Pinpoint the cell where the given text exists, returning its (x, y) midpoint coordinate. 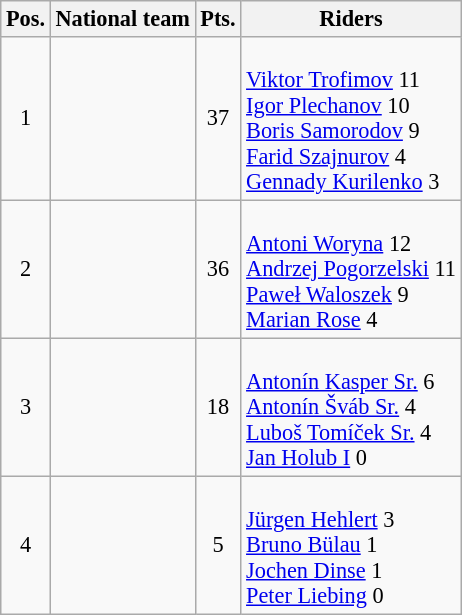
Viktor Trofimov 11 Igor Plechanov 10 Boris Samorodov 9 Farid Szajnurov 4 Gennady Kurilenko 3 (351, 118)
5 (218, 545)
37 (218, 118)
Antoni Woryna 12 Andrzej Pogorzelski 11 Paweł Waloszek 9 Marian Rose 4 (351, 269)
Riders (351, 19)
36 (218, 269)
4 (26, 545)
3 (26, 407)
2 (26, 269)
1 (26, 118)
Jürgen Hehlert 3 Bruno Bülau 1 Jochen Dinse 1 Peter Liebing 0 (351, 545)
Antonín Kasper Sr. 6 Antonín Šváb Sr. 4 Luboš Tomíček Sr. 4 Jan Holub I 0 (351, 407)
18 (218, 407)
National team (122, 19)
Pts. (218, 19)
Pos. (26, 19)
